For the text-containing cell, return its midpoint in [x, y] coordinate format. 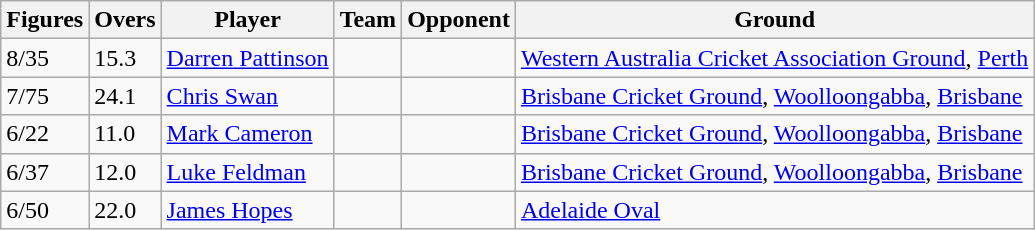
Team [368, 20]
Opponent [459, 20]
15.3 [125, 58]
22.0 [125, 210]
11.0 [125, 134]
Ground [774, 20]
6/37 [45, 172]
Western Australia Cricket Association Ground, Perth [774, 58]
James Hopes [248, 210]
Figures [45, 20]
Mark Cameron [248, 134]
24.1 [125, 96]
6/22 [45, 134]
Luke Feldman [248, 172]
Darren Pattinson [248, 58]
Chris Swan [248, 96]
6/50 [45, 210]
Overs [125, 20]
Adelaide Oval [774, 210]
12.0 [125, 172]
7/75 [45, 96]
8/35 [45, 58]
Player [248, 20]
